Find where the given text appears and provide that cell's center as [x, y] coordinate. 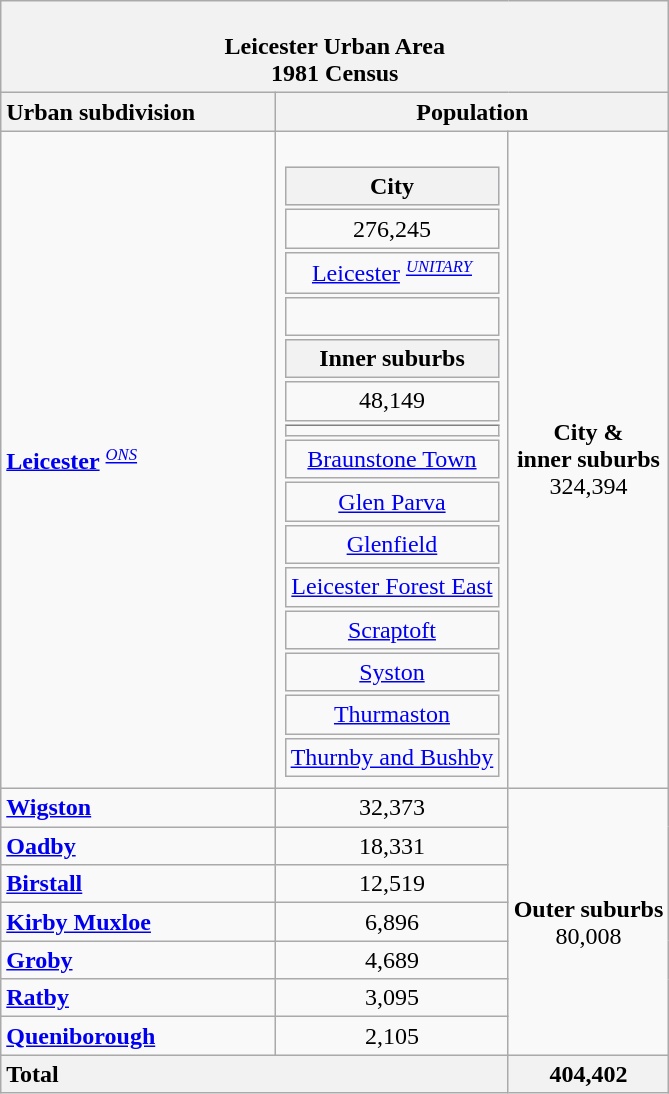
City [392, 186]
48,149 [392, 401]
32,373 [392, 808]
404,402 [588, 1074]
Glenfield [392, 545]
Birstall [138, 884]
Leicester Forest East [392, 587]
Urban subdivision [138, 112]
Scraptoft [392, 630]
Leicester UNITARY [392, 273]
Queniborough [138, 1036]
Inner suburbs [392, 359]
2,105 [392, 1036]
12,519 [392, 884]
Glen Parva [392, 502]
Groby [138, 960]
Total [254, 1074]
18,331 [392, 846]
6,896 [392, 922]
Kirby Muxloe [138, 922]
3,095 [392, 998]
Braunstone Town [392, 460]
Thurmaston [392, 715]
Population [472, 112]
276,245 [392, 229]
Ratby [138, 998]
Syston [392, 672]
City &inner suburbs324,394 [588, 460]
Leicester Urban Area1981 Census [335, 47]
Leicester ONS [138, 460]
Outer suburbs80,008 [588, 922]
Oadby [138, 846]
Thurnby and Bushby [392, 757]
Wigston [138, 808]
4,689 [392, 960]
